Pinpoint the cell where the given text exists, returning its (x, y) midpoint coordinate. 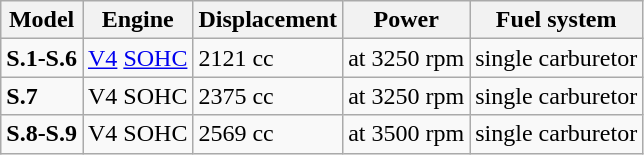
Model (42, 20)
S.1-S.6 (42, 58)
Displacement (268, 20)
S.8-S.9 (42, 134)
Fuel system (556, 20)
2569 cc (268, 134)
at 3500 rpm (406, 134)
S.7 (42, 96)
Power (406, 20)
2121 cc (268, 58)
Engine (137, 20)
2375 cc (268, 96)
